Provide the (x, y) coordinate of the cell's center where the given text is located.  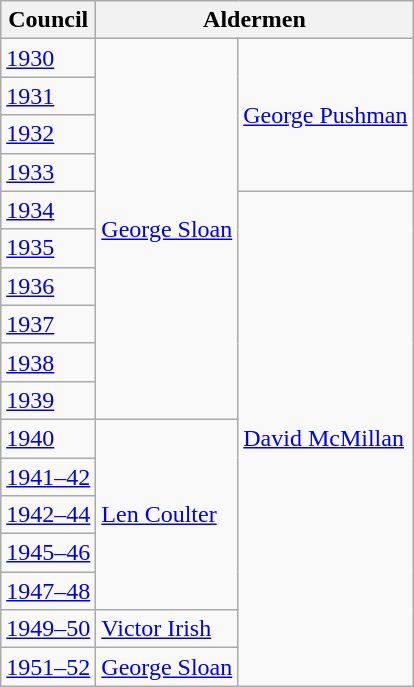
1933 (48, 172)
1940 (48, 438)
1939 (48, 400)
1931 (48, 96)
Council (48, 20)
1932 (48, 134)
George Pushman (326, 115)
Len Coulter (167, 514)
1936 (48, 286)
1935 (48, 248)
1941–42 (48, 477)
Aldermen (254, 20)
1930 (48, 58)
1942–44 (48, 515)
1949–50 (48, 629)
1947–48 (48, 591)
1934 (48, 210)
1951–52 (48, 667)
Victor Irish (167, 629)
1938 (48, 362)
1937 (48, 324)
David McMillan (326, 438)
1945–46 (48, 553)
